Pinpoint the cell where the given text exists, returning its (x, y) midpoint coordinate. 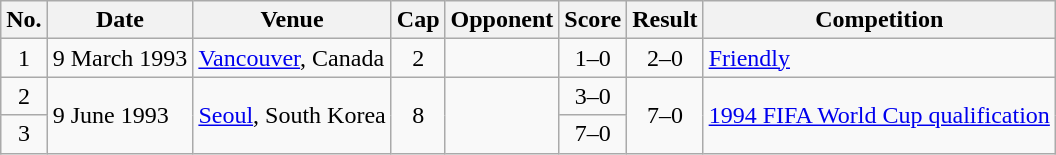
Venue (292, 20)
9 March 1993 (120, 58)
3–0 (593, 96)
Result (665, 20)
9 June 1993 (120, 115)
Competition (879, 20)
Cap (418, 20)
1 (24, 58)
1–0 (593, 58)
Date (120, 20)
Vancouver, Canada (292, 58)
Score (593, 20)
8 (418, 115)
Opponent (502, 20)
Seoul, South Korea (292, 115)
No. (24, 20)
3 (24, 134)
1994 FIFA World Cup qualification (879, 115)
2–0 (665, 58)
Friendly (879, 58)
